Search for the cell housing the specified text and yield its (X, Y) center coordinate. 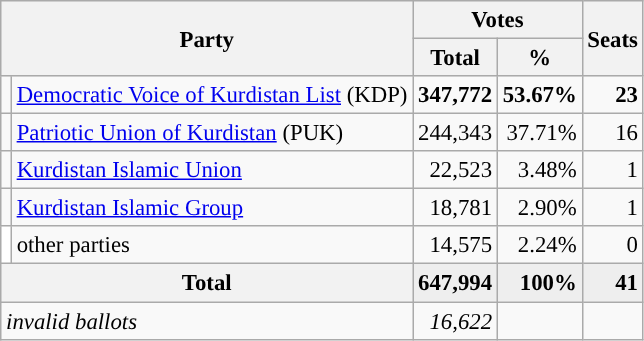
3.48% (540, 170)
2.90% (540, 208)
invalid ballots (207, 321)
53.67% (540, 95)
16,622 (456, 321)
23 (612, 95)
14,575 (456, 245)
other parties (212, 245)
Seats (612, 38)
37.71% (540, 133)
Patriotic Union of Kurdistan (PUK) (212, 133)
22,523 (456, 170)
Kurdistan Islamic Group (212, 208)
Democratic Voice of Kurdistan List (KDP) (212, 95)
Kurdistan Islamic Union (212, 170)
0 (612, 245)
% (540, 58)
100% (540, 283)
244,343 (456, 133)
Party (207, 38)
Votes (498, 20)
647,994 (456, 283)
16 (612, 133)
2.24% (540, 245)
18,781 (456, 208)
41 (612, 283)
347,772 (456, 95)
